Return (x, y) of the center of cell containing provided text 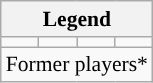
Former players* (77, 65)
Legend (77, 19)
